From the cell containing the given text, extract its center point as (x, y) coordinate. 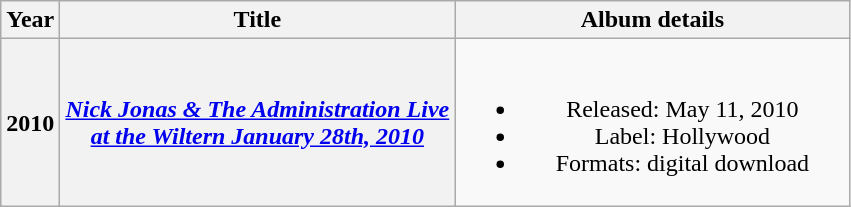
Album details (652, 20)
2010 (30, 122)
Year (30, 20)
Title (258, 20)
Nick Jonas & The Administration Live at the Wiltern January 28th, 2010 (258, 122)
Released: May 11, 2010 Label: HollywoodFormats: digital download (652, 122)
